Detect which cell encompasses the target text, then output its (X, Y) center coordinate. 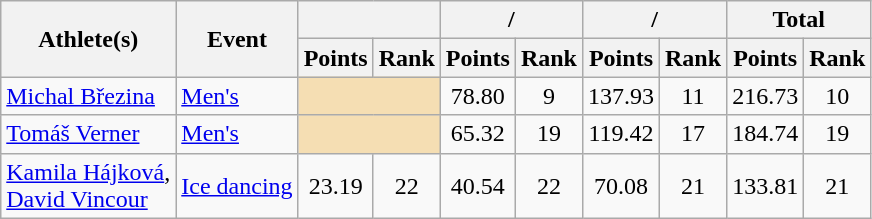
10 (838, 96)
119.42 (620, 134)
Kamila Hájková, David Vincour (88, 186)
Athlete(s) (88, 39)
Tomáš Verner (88, 134)
40.54 (478, 186)
9 (548, 96)
65.32 (478, 134)
Michal Březina (88, 96)
137.93 (620, 96)
11 (694, 96)
23.19 (336, 186)
78.80 (478, 96)
Event (237, 39)
216.73 (766, 96)
70.08 (620, 186)
17 (694, 134)
Total (799, 20)
184.74 (766, 134)
Ice dancing (237, 186)
133.81 (766, 186)
